Scan for the cell matching the given text and deliver its (X, Y) coordinate at center. 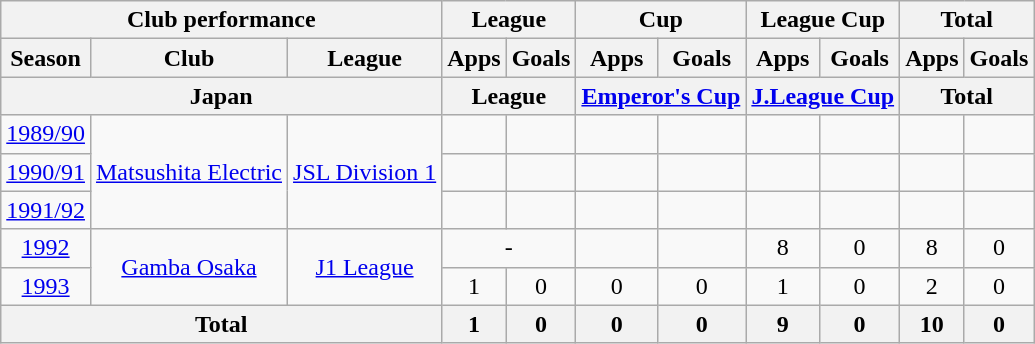
Emperor's Cup (661, 96)
1991/92 (46, 210)
Gamba Osaka (188, 267)
1989/90 (46, 134)
Club performance (222, 20)
J.League Cup (823, 96)
- (509, 248)
Club (188, 58)
J1 League (365, 267)
1992 (46, 248)
1993 (46, 286)
2 (932, 286)
1990/91 (46, 172)
Season (46, 58)
Cup (661, 20)
Matsushita Electric (188, 172)
9 (783, 324)
JSL Division 1 (365, 172)
Japan (222, 96)
10 (932, 324)
League Cup (823, 20)
